Provide the (X, Y) coordinate of the cell's center where the given text is located.  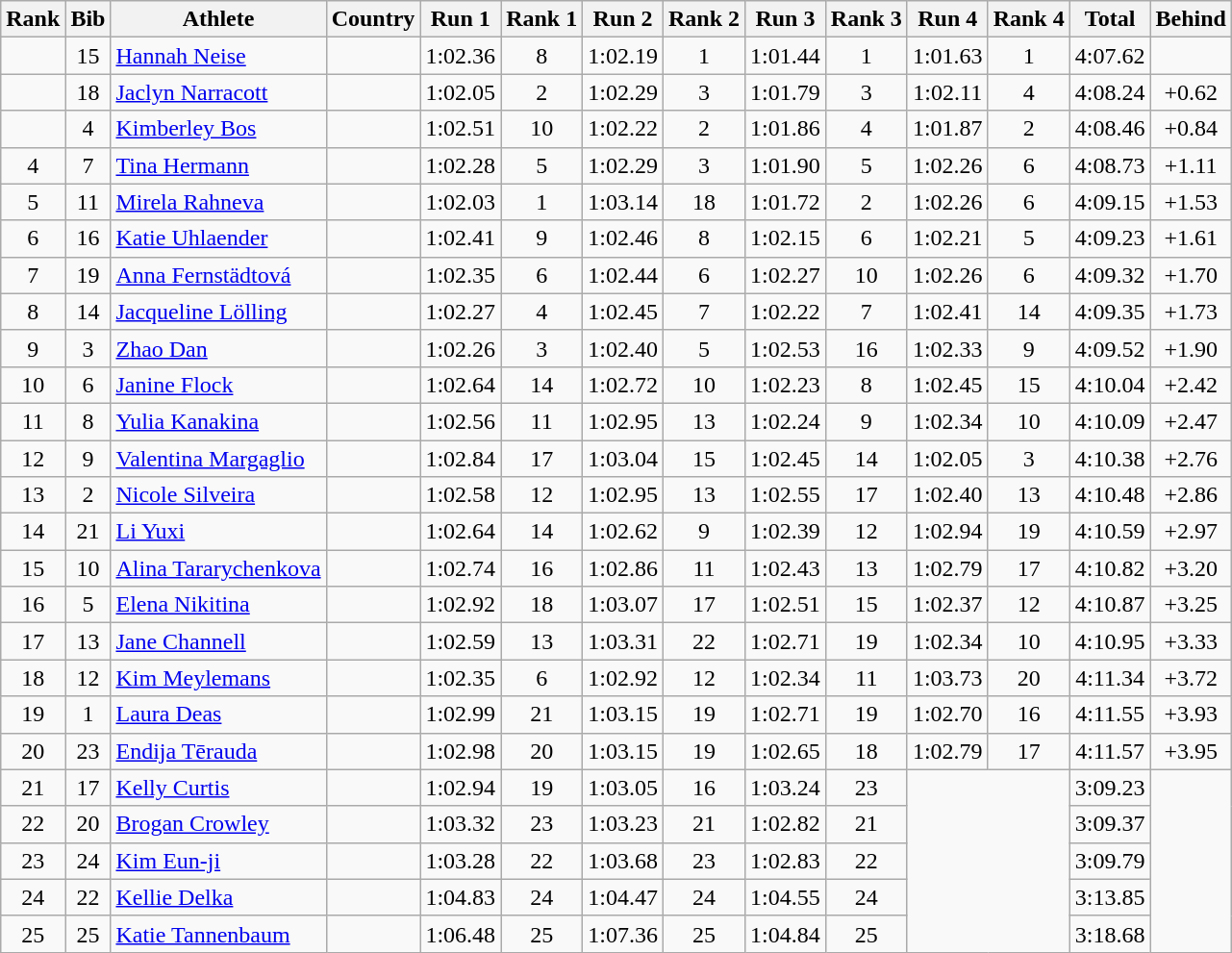
1:03.32 (461, 824)
4:10.38 (1110, 459)
4:09.52 (1110, 348)
3:18.68 (1110, 934)
1:02.33 (947, 348)
Katie Tannenbaum (218, 934)
Katie Uhlaender (218, 238)
1:02.72 (623, 385)
+3.25 (1191, 605)
4:10.82 (1110, 568)
1:03.24 (786, 788)
4:11.34 (1110, 678)
1:02.62 (623, 532)
Rank 1 (542, 19)
Mirela Rahneva (218, 202)
1:02.70 (947, 715)
1:02.84 (461, 459)
+3.20 (1191, 568)
4:09.23 (1110, 238)
3:13.85 (1110, 897)
1:02.46 (623, 238)
+1.61 (1191, 238)
4:10.95 (1110, 641)
1:02.24 (786, 421)
1:04.47 (623, 897)
1:02.39 (786, 532)
Rank 4 (1029, 19)
Hannah Neise (218, 56)
1:02.98 (461, 751)
Zhao Dan (218, 348)
+0.84 (1191, 129)
Yulia Kanakina (218, 421)
1:02.23 (786, 385)
+1.70 (1191, 275)
1:02.83 (786, 861)
Valentina Margaglio (218, 459)
4:10.59 (1110, 532)
1:04.84 (786, 934)
Total (1110, 19)
Kim Eun-ji (218, 861)
4:09.15 (1110, 202)
+1.90 (1191, 348)
Jane Channell (218, 641)
1:03.07 (623, 605)
1:03.31 (623, 641)
1:02.56 (461, 421)
1:07.36 (623, 934)
Rank 2 (704, 19)
Alina Tararychenkova (218, 568)
+3.72 (1191, 678)
+2.97 (1191, 532)
4:08.73 (1110, 165)
3:09.23 (1110, 788)
Jaclyn Narracott (218, 92)
1:02.74 (461, 568)
Tina Hermann (218, 165)
1:03.28 (461, 861)
+3.93 (1191, 715)
1:01.79 (786, 92)
Behind (1191, 19)
4:10.48 (1110, 495)
1:02.11 (947, 92)
Jacqueline Lölling (218, 312)
1:02.65 (786, 751)
Country (373, 19)
Run 4 (947, 19)
Run 2 (623, 19)
Brogan Crowley (218, 824)
1:02.59 (461, 641)
1:02.82 (786, 824)
Li Yuxi (218, 532)
1:03.14 (623, 202)
4:10.87 (1110, 605)
3:09.79 (1110, 861)
1:02.44 (623, 275)
1:02.99 (461, 715)
Bib (88, 19)
4:07.62 (1110, 56)
1:03.73 (947, 678)
1:02.55 (786, 495)
1:02.28 (461, 165)
1:02.03 (461, 202)
+1.53 (1191, 202)
1:02.19 (623, 56)
1:03.68 (623, 861)
1:01.86 (786, 129)
Kim Meylemans (218, 678)
1:02.58 (461, 495)
Anna Fernstädtová (218, 275)
4:09.35 (1110, 312)
Athlete (218, 19)
+0.62 (1191, 92)
1:02.43 (786, 568)
4:10.04 (1110, 385)
1:02.86 (623, 568)
Run 3 (786, 19)
1:02.15 (786, 238)
Nicole Silveira (218, 495)
4:11.55 (1110, 715)
Endija Tērauda (218, 751)
1:06.48 (461, 934)
1:03.05 (623, 788)
Rank (33, 19)
3:09.37 (1110, 824)
Rank 3 (866, 19)
4:09.32 (1110, 275)
1:02.37 (947, 605)
4:11.57 (1110, 751)
Run 1 (461, 19)
+2.76 (1191, 459)
Kellie Delka (218, 897)
1:01.87 (947, 129)
1:02.21 (947, 238)
+2.47 (1191, 421)
4:08.24 (1110, 92)
1:01.90 (786, 165)
+3.33 (1191, 641)
4:10.09 (1110, 421)
+1.11 (1191, 165)
+1.73 (1191, 312)
1:04.83 (461, 897)
1:04.55 (786, 897)
1:02.53 (786, 348)
1:01.63 (947, 56)
1:02.36 (461, 56)
1:03.04 (623, 459)
Laura Deas (218, 715)
Kelly Curtis (218, 788)
1:03.23 (623, 824)
+2.86 (1191, 495)
Janine Flock (218, 385)
4:08.46 (1110, 129)
1:01.72 (786, 202)
+3.95 (1191, 751)
1:01.44 (786, 56)
Elena Nikitina (218, 605)
Kimberley Bos (218, 129)
+2.42 (1191, 385)
